Output the [x, y] coordinate of the center of the cell containing the given text.  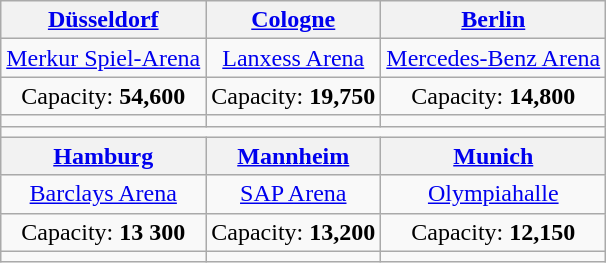
Olympiahalle [494, 194]
Capacity: 13,200 [294, 232]
Capacity: 54,600 [104, 96]
Capacity: 13 300 [104, 232]
Lanxess Arena [294, 58]
Capacity: 14,800 [494, 96]
Mercedes-Benz Arena [494, 58]
Capacity: 12,150 [494, 232]
Mannheim [294, 156]
Barclays Arena [104, 194]
Hamburg [104, 156]
Berlin [494, 20]
Merkur Spiel-Arena [104, 58]
SAP Arena [294, 194]
Capacity: 19,750 [294, 96]
Düsseldorf [104, 20]
Munich [494, 156]
Cologne [294, 20]
